Capture the cell that displays the provided text and extract its (x, y) central coordinate. 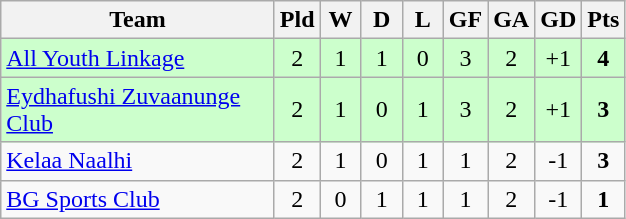
L (422, 20)
D (382, 20)
Kelaa Naalhi (138, 161)
4 (604, 58)
Pld (297, 20)
Eydhafushi Zuvaanunge Club (138, 110)
Team (138, 20)
GF (465, 20)
BG Sports Club (138, 199)
All Youth Linkage (138, 58)
W (340, 20)
GD (558, 20)
GA (512, 20)
Pts (604, 20)
